Pinpoint the cell where the given text exists, returning its [x, y] midpoint coordinate. 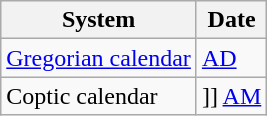
Coptic calendar [99, 96]
AD [231, 58]
Gregorian calendar [99, 58]
]] AM [231, 96]
Date [231, 20]
System [99, 20]
